Identify which cell holds the provided text, then report its [X, Y] central coordinate. 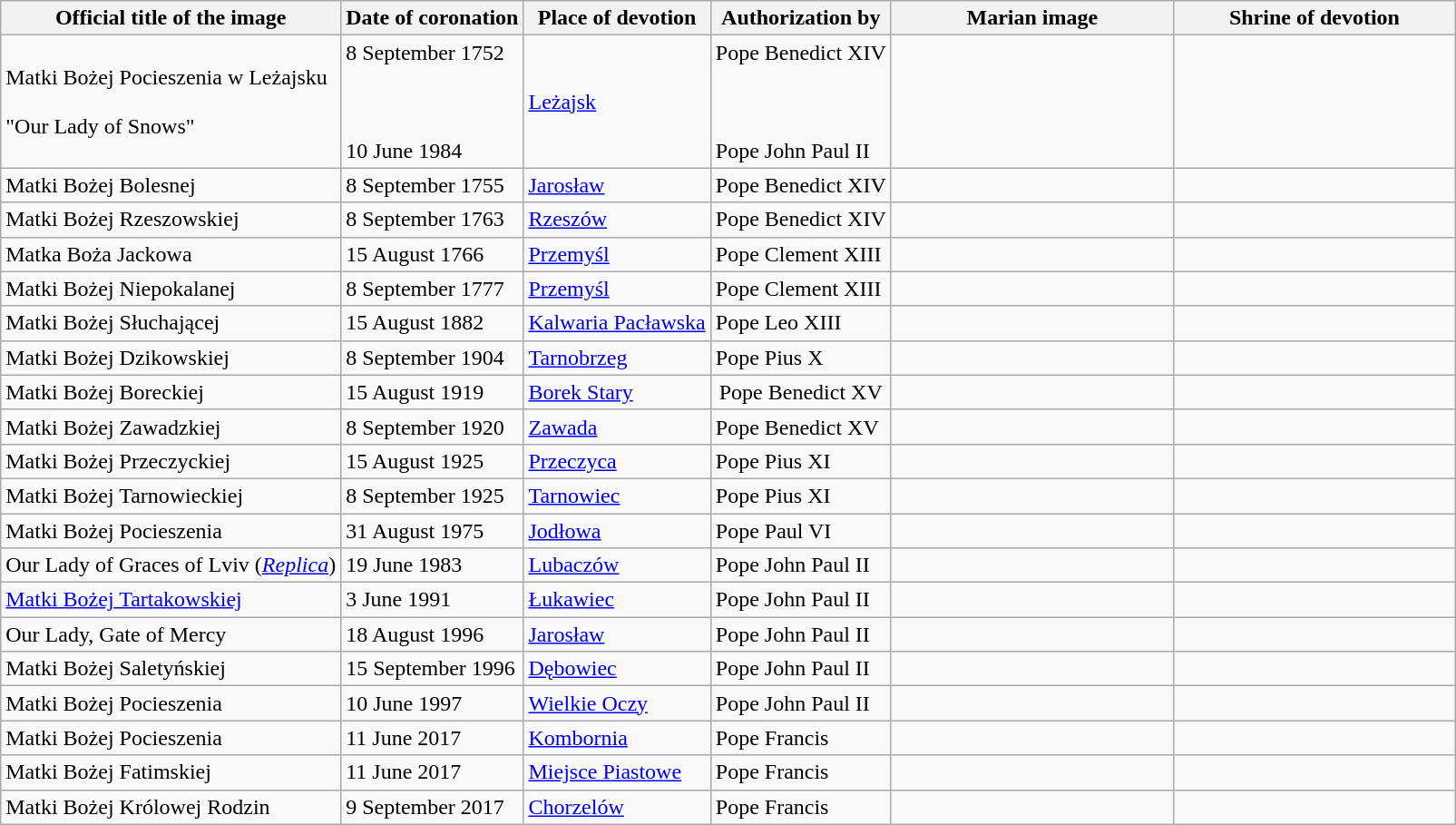
Wielkie Oczy [617, 703]
Dębowiec [617, 669]
10 June 1997 [432, 703]
Zawada [617, 427]
Kombornia [617, 738]
31 August 1975 [432, 531]
Our Lady, Gate of Mercy [171, 634]
Shrine of devotion [1314, 18]
Matki Bożej Fatimskiej [171, 772]
8 September 1763 [432, 220]
Matki Bożej Boreckiej [171, 392]
Matka Boża Jackowa [171, 254]
15 August 1882 [432, 323]
Matki Bożej Rzeszowskiej [171, 220]
3 June 1991 [432, 600]
Kalwaria Pacławska [617, 323]
Chorzelów [617, 807]
Matki Bożej Niepokalanej [171, 289]
8 September 1920 [432, 427]
Jodłowa [617, 531]
Przeczyca [617, 461]
8 September 1755 [432, 185]
15 August 1766 [432, 254]
8 September 1925 [432, 496]
9 September 2017 [432, 807]
Matki Bożej Słuchającej [171, 323]
15 August 1925 [432, 461]
Tarnobrzeg [617, 358]
8 September 1752 10 June 1984 [432, 102]
Łukawiec [617, 600]
Matki Bożej Saletyńskiej [171, 669]
8 September 1777 [432, 289]
Tarnowiec [617, 496]
Date of coronation [432, 18]
Lubaczów [617, 565]
18 August 1996 [432, 634]
15 August 1919 [432, 392]
Matki Bożej Zawadzkiej [171, 427]
Matki Bożej Przeczyckiej [171, 461]
Matki Bożej Królowej Rodzin [171, 807]
Rzeszów [617, 220]
19 June 1983 [432, 565]
Official title of the image [171, 18]
Leżajsk [617, 102]
8 September 1904 [432, 358]
Pope Paul VI [800, 531]
Our Lady of Graces of Lviv (Replica) [171, 565]
Pope Pius X [800, 358]
Matki Bożej Tartakowskiej [171, 600]
Matki Bożej Tarnowieckiej [171, 496]
Matki Bożej Pocieszenia w Leżajsku"Our Lady of Snows" [171, 102]
Pope Benedict XIV Pope John Paul II [800, 102]
Matki Bożej Bolesnej [171, 185]
15 September 1996 [432, 669]
Miejsce Piastowe [617, 772]
Marian image [1032, 18]
Borek Stary [617, 392]
Authorization by [800, 18]
Place of devotion [617, 18]
Matki Bożej Dzikowskiej [171, 358]
Pope Leo XIII [800, 323]
